Extract the (x, y) coordinate from the center of the cell holding the provided text.  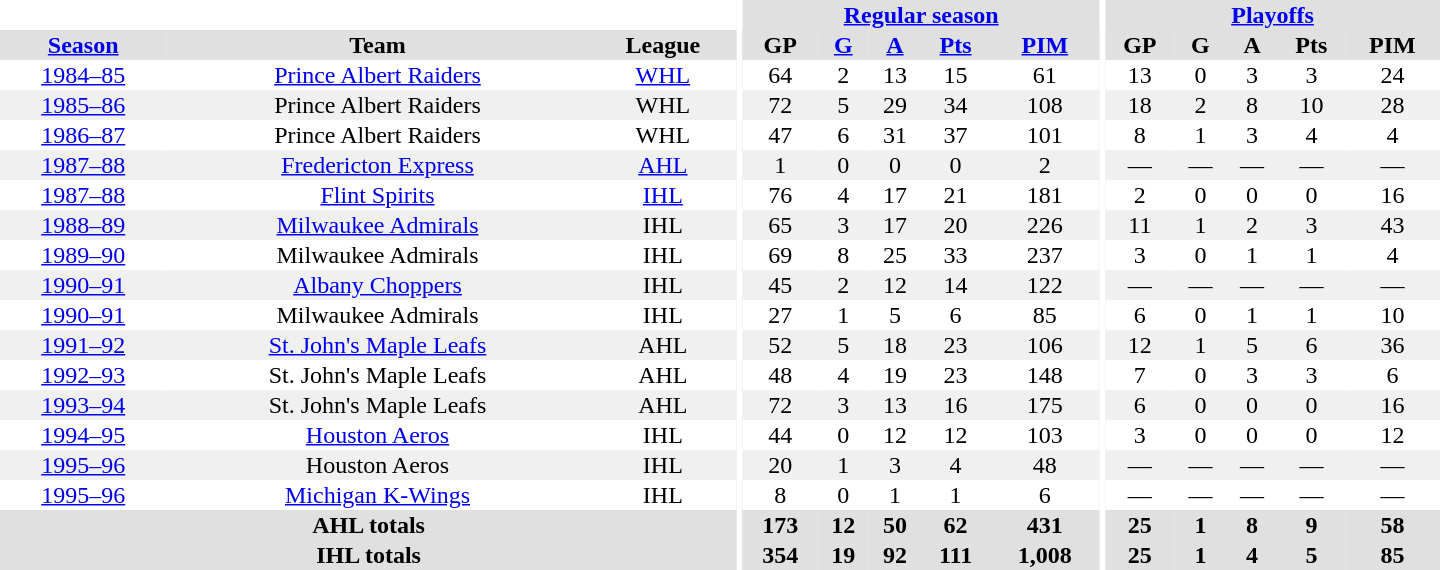
21 (956, 195)
61 (1044, 75)
431 (1044, 525)
47 (780, 135)
1992–93 (83, 375)
37 (956, 135)
76 (780, 195)
24 (1392, 75)
Albany Choppers (377, 285)
122 (1044, 285)
34 (956, 105)
Flint Spirits (377, 195)
1985–86 (83, 105)
148 (1044, 375)
58 (1392, 525)
52 (780, 345)
69 (780, 255)
14 (956, 285)
44 (780, 435)
7 (1140, 375)
29 (895, 105)
36 (1392, 345)
50 (895, 525)
45 (780, 285)
27 (780, 315)
Team (377, 45)
1994–95 (83, 435)
League (664, 45)
Regular season (922, 15)
92 (895, 555)
31 (895, 135)
1989–90 (83, 255)
Playoffs (1272, 15)
Fredericton Express (377, 165)
64 (780, 75)
IHL totals (368, 555)
65 (780, 225)
101 (1044, 135)
28 (1392, 105)
173 (780, 525)
226 (1044, 225)
103 (1044, 435)
AHL totals (368, 525)
181 (1044, 195)
Michigan K-Wings (377, 495)
1984–85 (83, 75)
175 (1044, 405)
Season (83, 45)
9 (1312, 525)
43 (1392, 225)
11 (1140, 225)
1988–89 (83, 225)
1993–94 (83, 405)
33 (956, 255)
1,008 (1044, 555)
111 (956, 555)
108 (1044, 105)
237 (1044, 255)
1986–87 (83, 135)
106 (1044, 345)
15 (956, 75)
1991–92 (83, 345)
62 (956, 525)
354 (780, 555)
